Return (X, Y) of the center of cell containing provided text 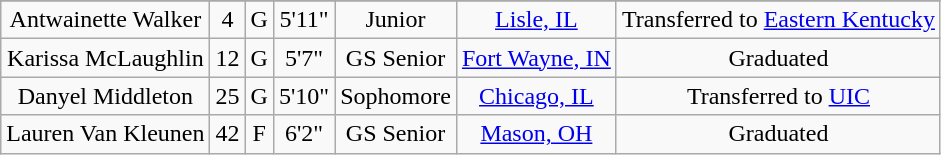
25 (228, 96)
Karissa McLaughlin (106, 58)
5'11" (304, 20)
5'7" (304, 58)
42 (228, 134)
6'2" (304, 134)
Fort Wayne, IN (536, 58)
Sophomore (396, 96)
12 (228, 58)
Lauren Van Kleunen (106, 134)
Transferred to Eastern Kentucky (778, 20)
Junior (396, 20)
Antwainette Walker (106, 20)
Lisle, IL (536, 20)
Danyel Middleton (106, 96)
Mason, OH (536, 134)
4 (228, 20)
5'10" (304, 96)
Transferred to UIC (778, 96)
F (259, 134)
Chicago, IL (536, 96)
